For the text-containing cell, return its midpoint in [x, y] coordinate format. 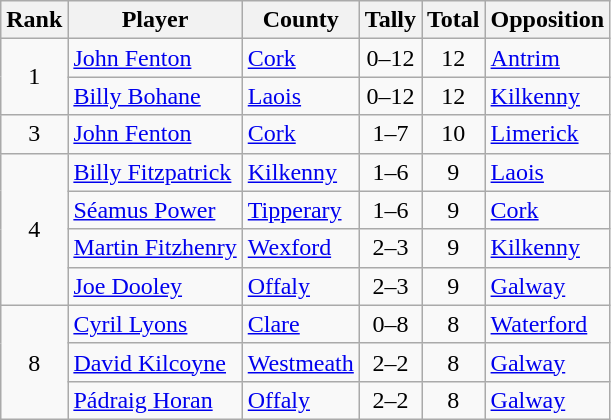
Clare [300, 324]
Waterford [547, 324]
Tipperary [300, 210]
Pádraig Horan [155, 400]
0–8 [390, 324]
County [300, 20]
Martin Fitzhenry [155, 248]
10 [454, 134]
Cyril Lyons [155, 324]
Rank [34, 20]
Wexford [300, 248]
1 [34, 77]
David Kilcoyne [155, 362]
Tally [390, 20]
4 [34, 229]
Joe Dooley [155, 286]
1–7 [390, 134]
Player [155, 20]
Billy Fitzpatrick [155, 172]
Total [454, 20]
Billy Bohane [155, 96]
Antrim [547, 58]
Opposition [547, 20]
3 [34, 134]
Limerick [547, 134]
Séamus Power [155, 210]
Westmeath [300, 362]
